Output the (x, y) coordinate of the center of the cell containing the given text.  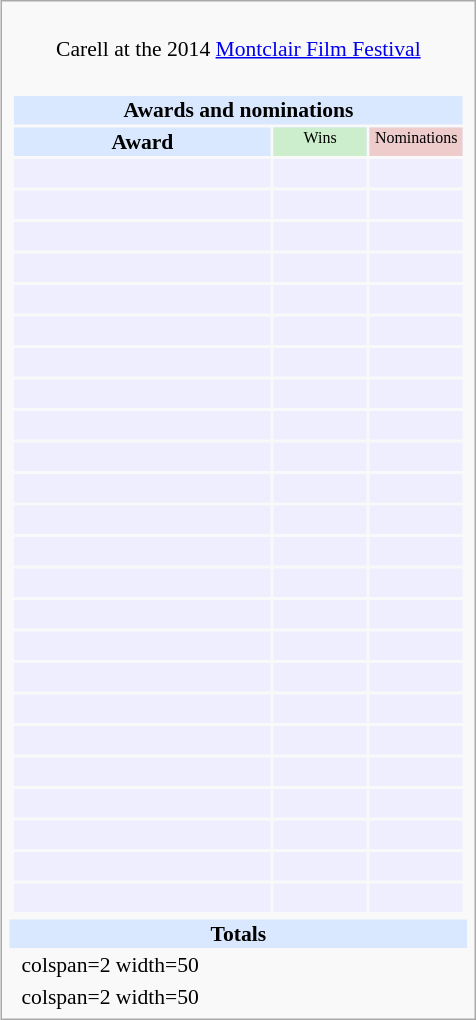
Carell at the 2014 Montclair Film Festival (239, 36)
Nominations (416, 141)
Awards and nominations Award Wins Nominations (239, 491)
Wins (320, 141)
Award (142, 141)
Totals (239, 933)
Awards and nominations (238, 110)
